From the cell containing the given text, extract its center point as (X, Y) coordinate. 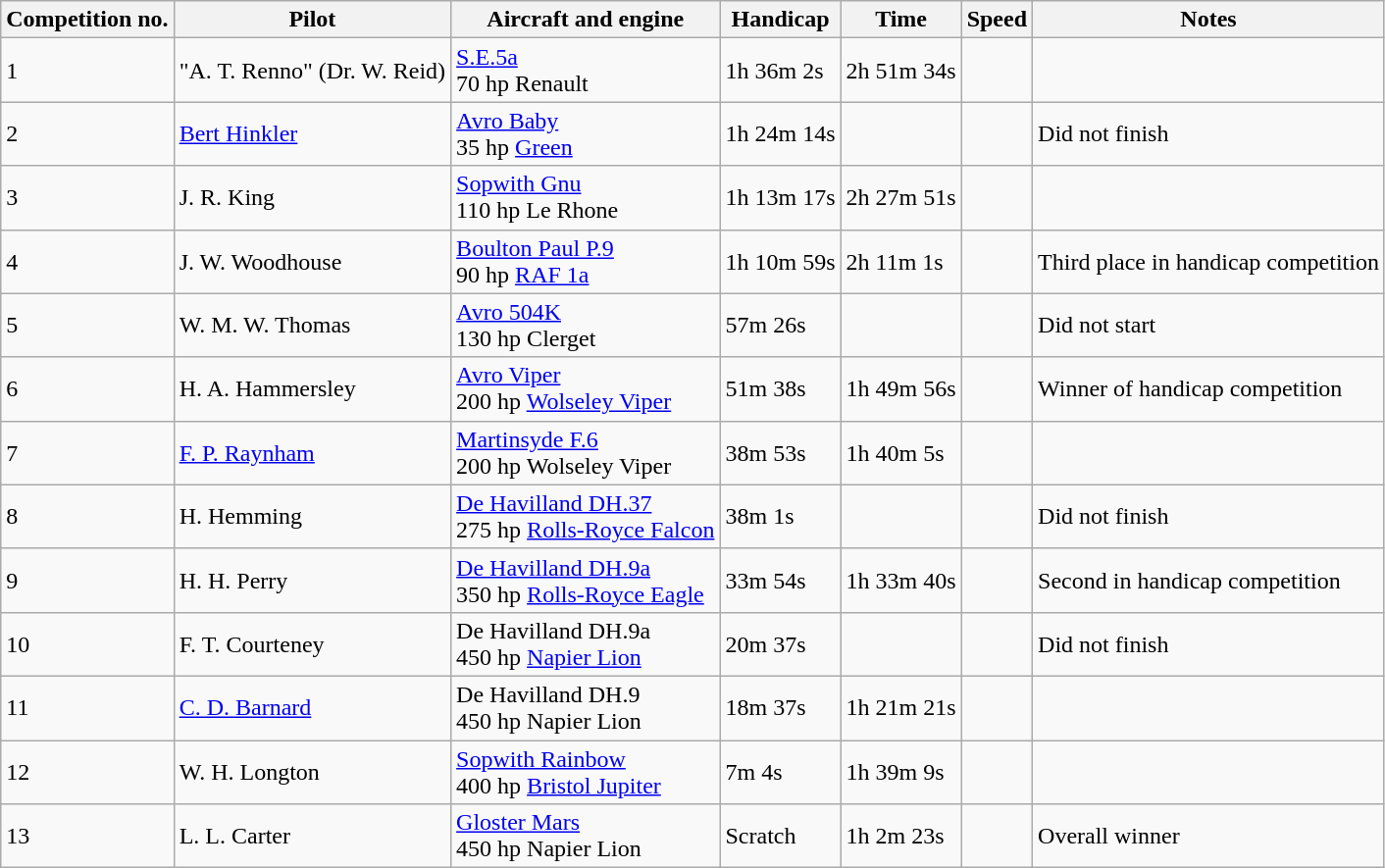
Third place in handicap competition (1208, 261)
Time (900, 20)
Second in handicap competition (1208, 581)
1 (87, 71)
38m 1s (781, 516)
1h 2m 23s (900, 836)
13 (87, 836)
De Havilland DH.9a450 hp Napier Lion (586, 643)
1h 40m 5s (900, 453)
W. M. W. Thomas (312, 326)
7 (87, 453)
H. A. Hammersley (312, 388)
Avro Baby35 hp Green (586, 133)
Avro Viper200 hp Wolseley Viper (586, 388)
J. W. Woodhouse (312, 261)
3 (87, 198)
51m 38s (781, 388)
57m 26s (781, 326)
Competition no. (87, 20)
Overall winner (1208, 836)
12 (87, 771)
1h 49m 56s (900, 388)
S.E.5a70 hp Renault (586, 71)
1h 36m 2s (781, 71)
Avro 504K130 hp Clerget (586, 326)
Pilot (312, 20)
7m 4s (781, 771)
Aircraft and engine (586, 20)
5 (87, 326)
Winner of handicap competition (1208, 388)
H. Hemming (312, 516)
8 (87, 516)
6 (87, 388)
10 (87, 643)
4 (87, 261)
1h 33m 40s (900, 581)
F. T. Courteney (312, 643)
33m 54s (781, 581)
2h 11m 1s (900, 261)
9 (87, 581)
Scratch (781, 836)
38m 53s (781, 453)
Boulton Paul P.990 hp RAF 1a (586, 261)
C. D. Barnard (312, 708)
F. P. Raynham (312, 453)
1h 39m 9s (900, 771)
Speed (997, 20)
Bert Hinkler (312, 133)
Martinsyde F.6200 hp Wolseley Viper (586, 453)
Gloster Mars450 hp Napier Lion (586, 836)
Did not start (1208, 326)
Sopwith Gnu110 hp Le Rhone (586, 198)
W. H. Longton (312, 771)
1h 13m 17s (781, 198)
2h 51m 34s (900, 71)
2 (87, 133)
H. H. Perry (312, 581)
1h 10m 59s (781, 261)
De Havilland DH.37275 hp Rolls-Royce Falcon (586, 516)
1h 21m 21s (900, 708)
De Havilland DH.9a350 hp Rolls-Royce Eagle (586, 581)
De Havilland DH.9450 hp Napier Lion (586, 708)
20m 37s (781, 643)
Sopwith Rainbow400 hp Bristol Jupiter (586, 771)
L. L. Carter (312, 836)
Handicap (781, 20)
18m 37s (781, 708)
2h 27m 51s (900, 198)
Notes (1208, 20)
11 (87, 708)
J. R. King (312, 198)
"A. T. Renno" (Dr. W. Reid) (312, 71)
1h 24m 14s (781, 133)
